Scan for the cell matching the given text and deliver its [X, Y] coordinate at center. 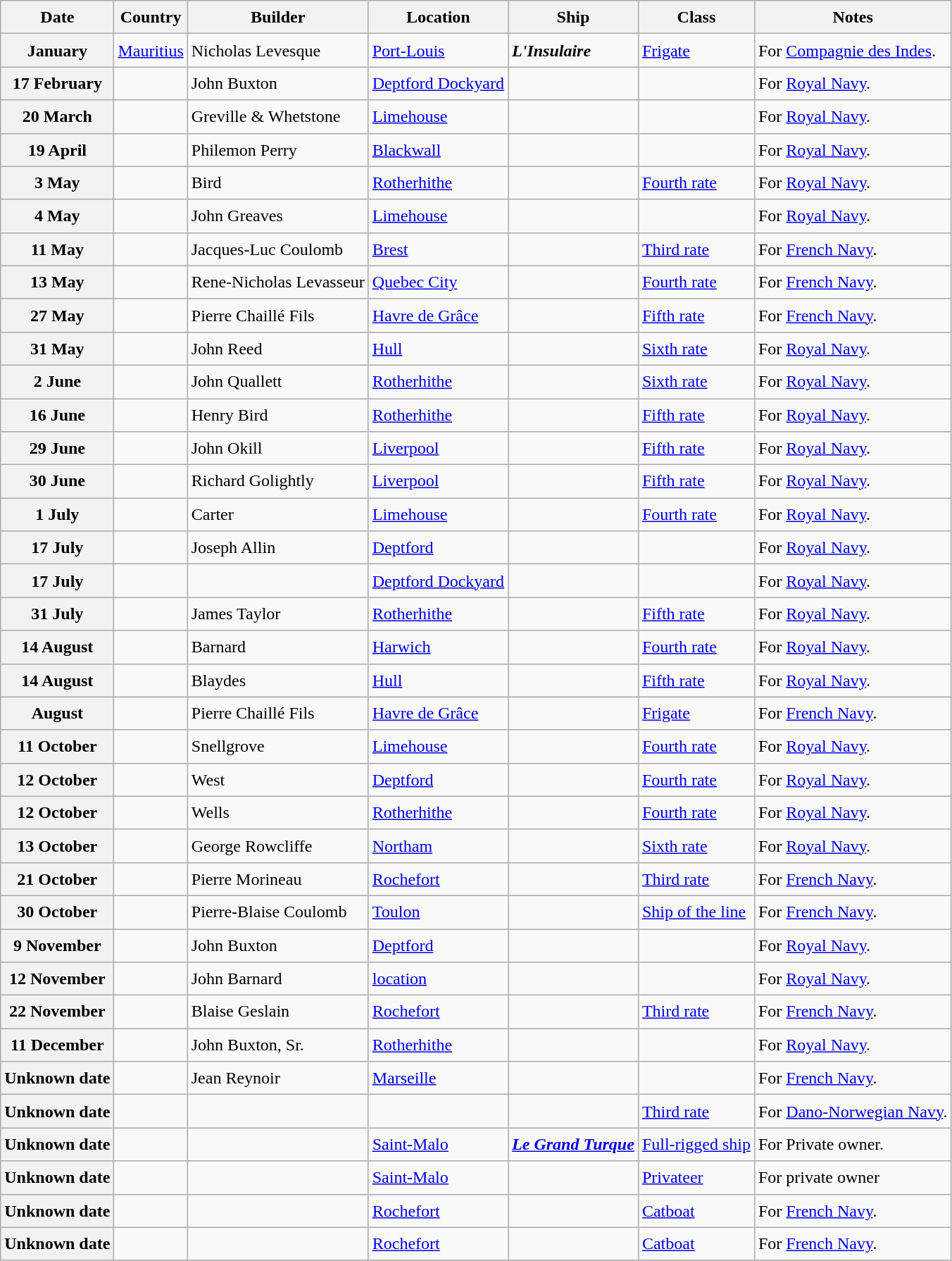
Le Grand Turque [573, 1144]
Greville & Whetstone [277, 117]
4 May [58, 216]
Pierre-Blaise Coulomb [277, 912]
Blaise Geslain [277, 1012]
Carter [277, 514]
Mauritius [151, 51]
Marseille [438, 1078]
Notes [852, 17]
Pierre Morineau [277, 879]
Jacques-Luc Coulomb [277, 249]
Blaydes [277, 681]
John Okill [277, 448]
Toulon [438, 912]
Rene-Nicholas Levasseur [277, 282]
Northam [438, 845]
August [58, 713]
12 November [58, 979]
West [277, 779]
George Rowcliffe [277, 845]
Country [151, 17]
11 October [58, 747]
13 May [58, 282]
11 December [58, 1045]
20 March [58, 117]
James Taylor [277, 614]
John Greaves [277, 216]
Ship [573, 17]
Richard Golightly [277, 482]
Location [438, 17]
John Reed [277, 348]
Jean Reynoir [277, 1078]
Philemon Perry [277, 149]
30 October [58, 912]
13 October [58, 845]
Barnard [277, 647]
31 May [58, 348]
11 May [58, 249]
Nicholas Levesque [277, 51]
Wells [277, 813]
Blackwall [438, 149]
Date [58, 17]
16 June [58, 416]
9 November [58, 945]
L'Insulaire [573, 51]
Snellgrove [277, 747]
Joseph Allin [277, 548]
22 November [58, 1012]
Port-Louis [438, 51]
For private owner [852, 1178]
29 June [58, 448]
31 July [58, 614]
Henry Bird [277, 416]
John Buxton, Sr. [277, 1045]
For Compagnie des Indes. [852, 51]
Builder [277, 17]
27 May [58, 316]
Harwich [438, 647]
17 February [58, 83]
30 June [58, 482]
3 May [58, 183]
Bird [277, 183]
Ship of the line [696, 912]
Full-rigged ship [696, 1144]
location [438, 979]
John Barnard [277, 979]
Brest [438, 249]
John Quallett [277, 382]
For Private owner. [852, 1144]
1 July [58, 514]
January [58, 51]
Privateer [696, 1178]
21 October [58, 879]
For Dano-Norwegian Navy. [852, 1112]
2 June [58, 382]
Class [696, 17]
Quebec City [438, 282]
19 April [58, 149]
